Output the (x, y) coordinate of the center of the cell containing the given text.  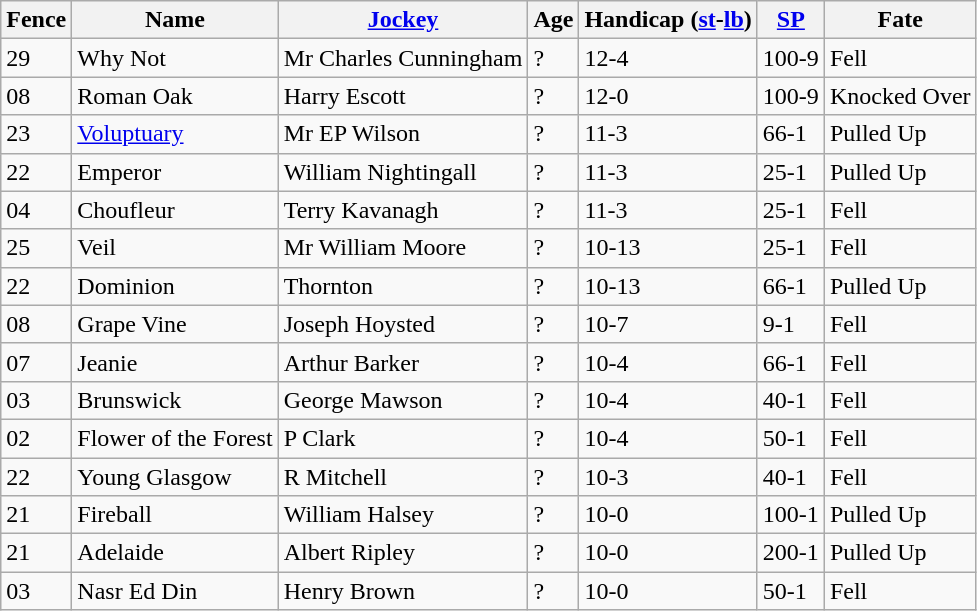
Mr EP Wilson (403, 134)
Harry Escott (403, 96)
04 (36, 210)
10-7 (668, 324)
Brunswick (175, 400)
07 (36, 362)
12-4 (668, 58)
Handicap (st-lb) (668, 20)
P Clark (403, 438)
Name (175, 20)
Age (554, 20)
Choufleur (175, 210)
Grape Vine (175, 324)
Why Not (175, 58)
Fireball (175, 515)
9-1 (790, 324)
Terry Kavanagh (403, 210)
George Mawson (403, 400)
Fate (900, 20)
William Halsey (403, 515)
Albert Ripley (403, 553)
02 (36, 438)
Nasr Ed Din (175, 591)
SP (790, 20)
Voluptuary (175, 134)
12-0 (668, 96)
Arthur Barker (403, 362)
Thornton (403, 286)
Flower of the Forest (175, 438)
Jeanie (175, 362)
10-3 (668, 477)
R Mitchell (403, 477)
Adelaide (175, 553)
Mr William Moore (403, 248)
Roman Oak (175, 96)
Jockey (403, 20)
Joseph Hoysted (403, 324)
Dominion (175, 286)
Emperor (175, 172)
Knocked Over (900, 96)
William Nightingall (403, 172)
25 (36, 248)
100-1 (790, 515)
23 (36, 134)
Veil (175, 248)
Young Glasgow (175, 477)
29 (36, 58)
Henry Brown (403, 591)
Fence (36, 20)
200-1 (790, 553)
Mr Charles Cunningham (403, 58)
